For the text-containing cell, return its midpoint in (X, Y) coordinate format. 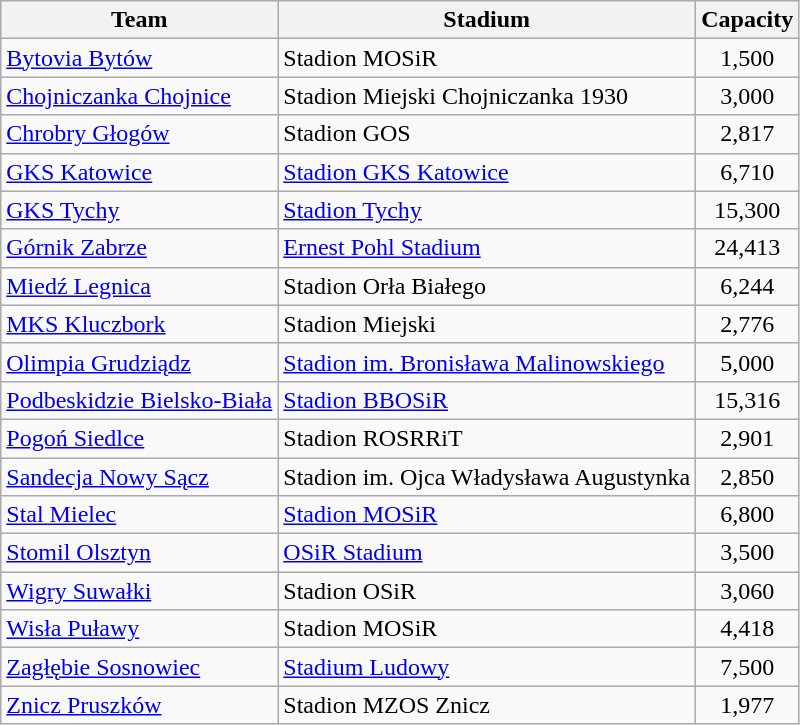
Stadion GKS Katowice (487, 172)
Stal Mielec (140, 515)
5,000 (748, 362)
MKS Kluczbork (140, 324)
Stadion BBOSiR (487, 400)
Team (140, 20)
2,901 (748, 438)
4,418 (748, 629)
Stomil Olsztyn (140, 553)
Stadion MZOS Znicz (487, 705)
Stadion im. Ojca Władysława Augustynka (487, 477)
Stadion im. Bronisława Malinowskiego (487, 362)
2,850 (748, 477)
Wisła Puławy (140, 629)
2,817 (748, 134)
Ernest Pohl Stadium (487, 248)
Podbeskidzie Bielsko-Biała (140, 400)
3,500 (748, 553)
Wigry Suwałki (140, 591)
Zagłębie Sosnowiec (140, 667)
15,300 (748, 210)
3,000 (748, 96)
Stadion Miejski Chojniczanka 1930 (487, 96)
1,977 (748, 705)
6,244 (748, 286)
24,413 (748, 248)
OSiR Stadium (487, 553)
3,060 (748, 591)
Chojniczanka Chojnice (140, 96)
6,800 (748, 515)
Znicz Pruszków (140, 705)
1,500 (748, 58)
Stadion Orła Białego (487, 286)
Capacity (748, 20)
Stadion ROSRRiT (487, 438)
Stadion GOS (487, 134)
6,710 (748, 172)
Stadium Ludowy (487, 667)
Stadion OSiR (487, 591)
Bytovia Bytów (140, 58)
Chrobry Głogów (140, 134)
15,316 (748, 400)
Miedź Legnica (140, 286)
2,776 (748, 324)
Górnik Zabrze (140, 248)
Stadion Tychy (487, 210)
Olimpia Grudziądz (140, 362)
Stadion Miejski (487, 324)
7,500 (748, 667)
GKS Tychy (140, 210)
Pogoń Siedlce (140, 438)
Sandecja Nowy Sącz (140, 477)
GKS Katowice (140, 172)
Stadium (487, 20)
